Search for the cell housing the specified text and yield its [X, Y] center coordinate. 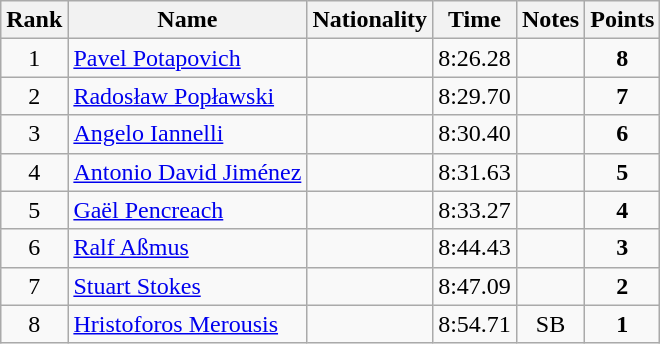
Nationality [370, 20]
Ralf Aßmus [188, 248]
8:44.43 [475, 248]
Hristoforos Merousis [188, 324]
Radosław Popławski [188, 96]
SB [550, 324]
8:54.71 [475, 324]
8:26.28 [475, 58]
Antonio David Jiménez [188, 172]
8:29.70 [475, 96]
Time [475, 20]
Angelo Iannelli [188, 134]
Points [622, 20]
8:30.40 [475, 134]
Pavel Potapovich [188, 58]
8:33.27 [475, 210]
Stuart Stokes [188, 286]
8:47.09 [475, 286]
8:31.63 [475, 172]
Name [188, 20]
Gaël Pencreach [188, 210]
Rank [34, 20]
Notes [550, 20]
